For the text-containing cell, return its midpoint in (x, y) coordinate format. 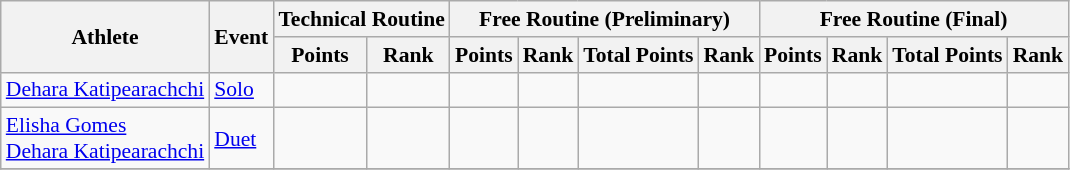
Duet (241, 138)
Elisha GomesDehara Katipearachchi (105, 138)
Event (241, 36)
Free Routine (Preliminary) (604, 19)
Technical Routine (362, 19)
Athlete (105, 36)
Free Routine (Final) (914, 19)
Dehara Katipearachchi (105, 90)
Solo (241, 90)
